Identify which cell holds the provided text, then report its [X, Y] central coordinate. 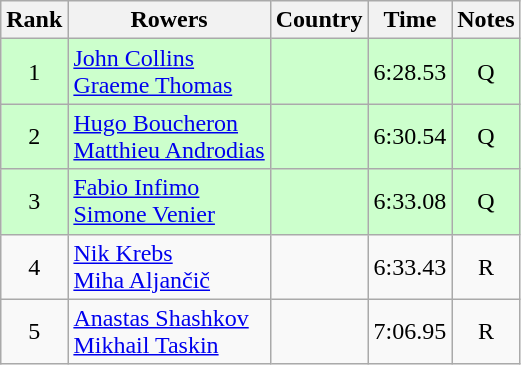
1 [34, 72]
6:33.43 [410, 266]
Hugo BoucheronMatthieu Androdias [169, 136]
Time [410, 20]
4 [34, 266]
6:33.08 [410, 202]
Anastas ShashkovMikhail Taskin [169, 332]
Fabio InfimoSimone Venier [169, 202]
7:06.95 [410, 332]
John CollinsGraeme Thomas [169, 72]
Rowers [169, 20]
6:30.54 [410, 136]
Country [319, 20]
Rank [34, 20]
2 [34, 136]
5 [34, 332]
6:28.53 [410, 72]
3 [34, 202]
Nik KrebsMiha Aljančič [169, 266]
Notes [486, 20]
